Determine the [X, Y] coordinate at the center of the cell enclosing the given text.  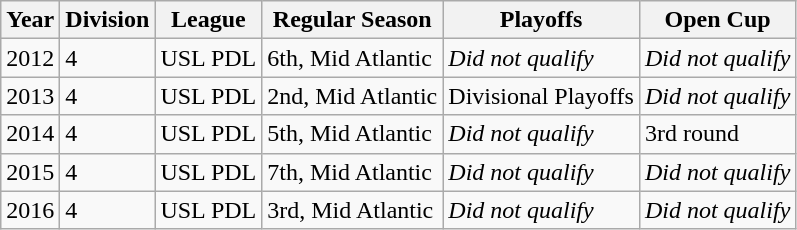
6th, Mid Atlantic [352, 58]
Divisional Playoffs [542, 96]
2014 [30, 134]
2012 [30, 58]
2016 [30, 210]
2013 [30, 96]
Playoffs [542, 20]
Open Cup [717, 20]
5th, Mid Atlantic [352, 134]
3rd, Mid Atlantic [352, 210]
League [208, 20]
3rd round [717, 134]
Division [108, 20]
Year [30, 20]
2015 [30, 172]
Regular Season [352, 20]
7th, Mid Atlantic [352, 172]
2nd, Mid Atlantic [352, 96]
